Detect which cell encompasses the target text, then output its (X, Y) center coordinate. 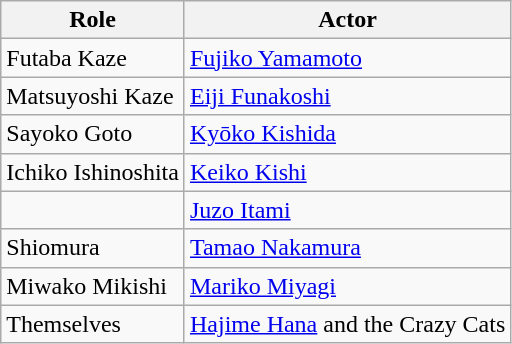
Actor (347, 20)
Mariko Miyagi (347, 286)
Shiomura (93, 248)
Tamao Nakamura (347, 248)
Matsuyoshi Kaze (93, 96)
Fujiko Yamamoto (347, 58)
Juzo Itami (347, 210)
Miwako Mikishi (93, 286)
Ichiko Ishinoshita (93, 172)
Futaba Kaze (93, 58)
Eiji Funakoshi (347, 96)
Themselves (93, 324)
Sayoko Goto (93, 134)
Role (93, 20)
Kyōko Kishida (347, 134)
Keiko Kishi (347, 172)
Hajime Hana and the Crazy Cats (347, 324)
